Find where the given text appears and provide that cell's center as [X, Y] coordinate. 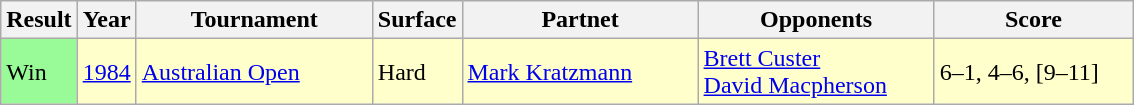
Brett Custer David Macpherson [816, 72]
6–1, 4–6, [9–11] [1034, 72]
Surface [417, 20]
Mark Kratzmann [580, 72]
Opponents [816, 20]
Hard [417, 72]
Year [106, 20]
Score [1034, 20]
Partnet [580, 20]
Result [39, 20]
Win [39, 72]
Tournament [254, 20]
Australian Open [254, 72]
1984 [106, 72]
